Locate the cell with the specified text and output its (x, y) center coordinate. 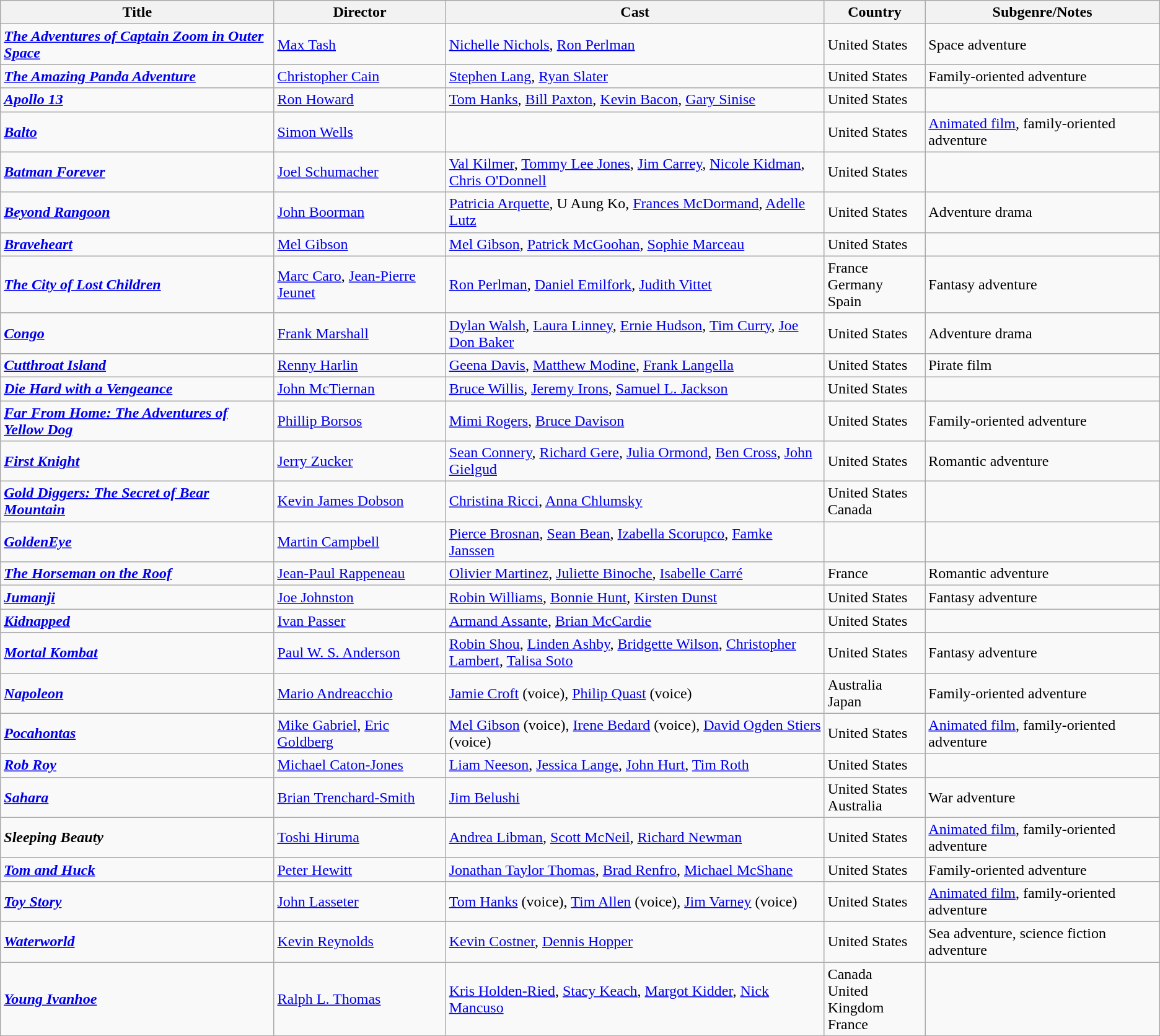
Michael Caton-Jones (359, 765)
Cutthroat Island (138, 365)
Jonathan Taylor Thomas, Brad Renfro, Michael McShane (635, 869)
Paul W. S. Anderson (359, 653)
Far From Home: The Adventures of Yellow Dog (138, 420)
Sleeping Beauty (138, 838)
Val Kilmer, Tommy Lee Jones, Jim Carrey, Nicole Kidman, Chris O'Donnell (635, 172)
Space adventure (1042, 45)
Kidnapped (138, 621)
Christina Ricci, Anna Chlumsky (635, 502)
Sean Connery, Richard Gere, Julia Ormond, Ben Cross, John Gielgud (635, 461)
GoldenEye (138, 542)
Stephen Lang, Ryan Slater (635, 76)
Dylan Walsh, Laura Linney, Ernie Hudson, Tim Curry, Joe Don Baker (635, 333)
Gold Diggers: The Secret of Bear Mountain (138, 502)
Brian Trenchard-Smith (359, 797)
Title (138, 12)
Jamie Croft (voice), Philip Quast (voice) (635, 693)
Robin Shou, Linden Ashby, Bridgette Wilson, Christopher Lambert, Talisa Soto (635, 653)
United StatesCanada (875, 502)
Simon Wells (359, 131)
Marc Caro, Jean-Pierre Jeunet (359, 284)
Kris Holden-Ried, Stacy Keach, Margot Kidder, Nick Mancuso (635, 999)
Andrea Libman, Scott McNeil, Richard Newman (635, 838)
Waterworld (138, 942)
Robin Williams, Bonnie Hunt, Kirsten Dunst (635, 597)
The Horseman on the Roof (138, 574)
Frank Marshall (359, 333)
Sea adventure, science fiction adventure (1042, 942)
John Lasseter (359, 901)
Christopher Cain (359, 76)
Ron Perlman, Daniel Emilfork, Judith Vittet (635, 284)
Young Ivanhoe (138, 999)
Kevin Costner, Dennis Hopper (635, 942)
Mario Andreacchio (359, 693)
Rob Roy (138, 765)
Tom Hanks, Bill Paxton, Kevin Bacon, Gary Sinise (635, 100)
Joel Schumacher (359, 172)
CanadaUnited KingdomFrance (875, 999)
Kevin Reynolds (359, 942)
The City of Lost Children (138, 284)
Toy Story (138, 901)
Batman Forever (138, 172)
Sahara (138, 797)
Kevin James Dobson (359, 502)
Nichelle Nichols, Ron Perlman (635, 45)
Ron Howard (359, 100)
Liam Neeson, Jessica Lange, John Hurt, Tim Roth (635, 765)
Pierce Brosnan, Sean Bean, Izabella Scorupco, Famke Janssen (635, 542)
United StatesAustralia (875, 797)
FranceGermanySpain (875, 284)
Cast (635, 12)
Tom and Huck (138, 869)
Jumanji (138, 597)
Ralph L. Thomas (359, 999)
Subgenre/Notes (1042, 12)
Mel Gibson (359, 244)
Mimi Rogers, Bruce Davison (635, 420)
Director (359, 12)
France (875, 574)
Napoleon (138, 693)
Max Tash (359, 45)
Pirate film (1042, 365)
War adventure (1042, 797)
Toshi Hiruma (359, 838)
Jim Belushi (635, 797)
AustraliaJapan (875, 693)
John McTiernan (359, 388)
Country (875, 12)
Ivan Passer (359, 621)
Balto (138, 131)
Olivier Martinez, Juliette Binoche, Isabelle Carré (635, 574)
Die Hard with a Vengeance (138, 388)
Mel Gibson, Patrick McGoohan, Sophie Marceau (635, 244)
Mike Gabriel, Eric Goldberg (359, 734)
Congo (138, 333)
The Amazing Panda Adventure (138, 76)
Mortal Kombat (138, 653)
Pocahontas (138, 734)
Joe Johnston (359, 597)
Renny Harlin (359, 365)
Braveheart (138, 244)
Geena Davis, Matthew Modine, Frank Langella (635, 365)
Mel Gibson (voice), Irene Bedard (voice), David Ogden Stiers (voice) (635, 734)
Phillip Borsos (359, 420)
John Boorman (359, 212)
Jean-Paul Rappeneau (359, 574)
Armand Assante, Brian McCardie (635, 621)
Apollo 13 (138, 100)
Jerry Zucker (359, 461)
Beyond Rangoon (138, 212)
Peter Hewitt (359, 869)
Patricia Arquette, U Aung Ko, Frances McDormand, Adelle Lutz (635, 212)
First Knight (138, 461)
Bruce Willis, Jeremy Irons, Samuel L. Jackson (635, 388)
Martin Campbell (359, 542)
Tom Hanks (voice), Tim Allen (voice), Jim Varney (voice) (635, 901)
The Adventures of Captain Zoom in Outer Space (138, 45)
